Output the [x, y] coordinate of the center of the cell containing the given text.  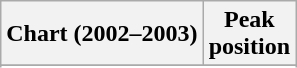
Peakposition [249, 34]
Chart (2002–2003) [102, 34]
